Return [X, Y] of the center of cell containing provided text 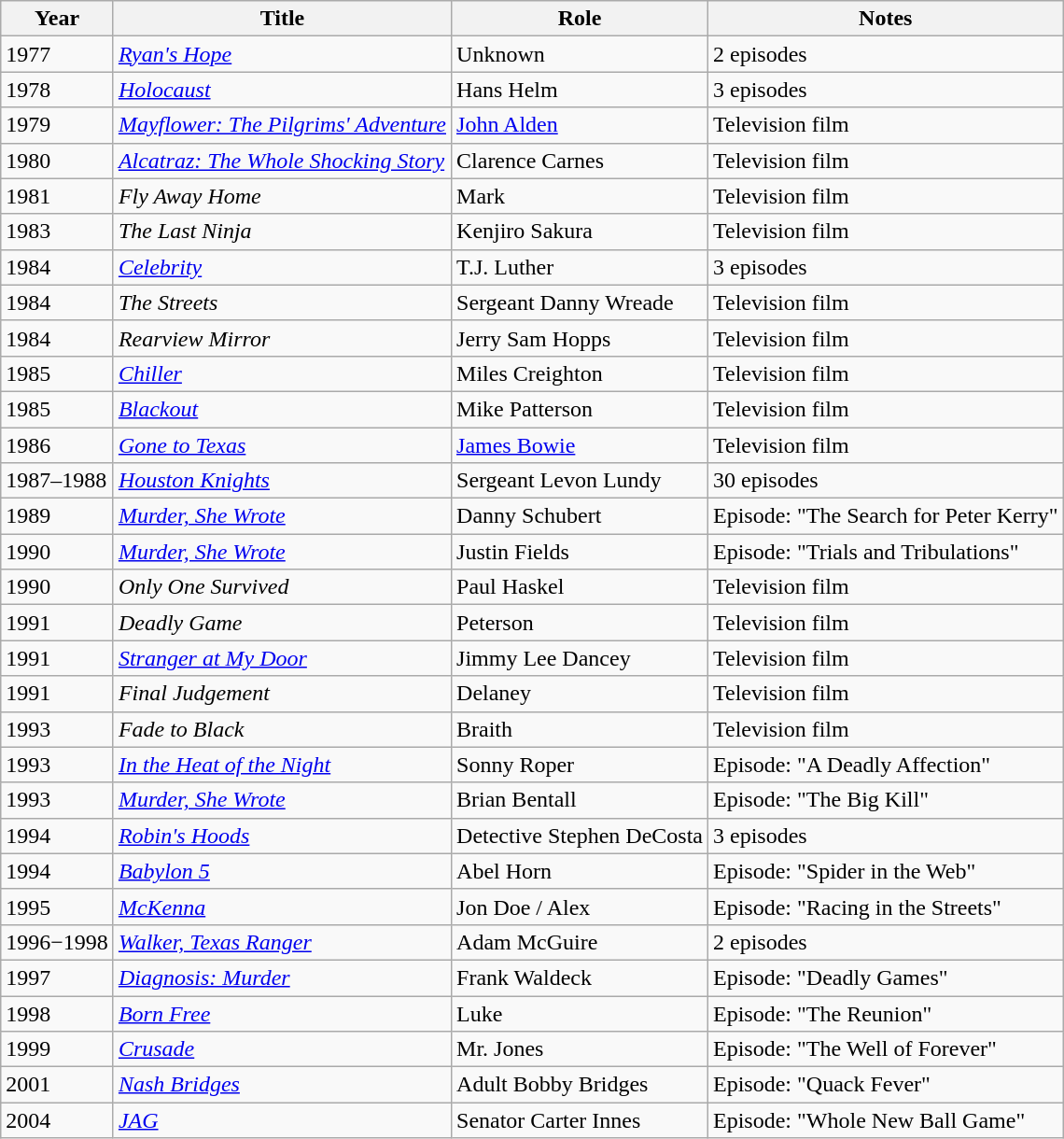
Mark [581, 196]
1999 [58, 1049]
Kenjiro Sakura [581, 232]
The Streets [282, 302]
Episode: "Spider in the Web" [887, 871]
1980 [58, 161]
1983 [58, 232]
1998 [58, 1013]
Justin Fields [581, 552]
John Alden [581, 125]
Jimmy Lee Dancey [581, 658]
Episode: "Quack Fever" [887, 1085]
1996−1998 [58, 942]
1978 [58, 90]
Frank Waldeck [581, 977]
Year [58, 19]
Chiller [282, 373]
1986 [58, 445]
Jon Doe / Alex [581, 907]
The Last Ninja [282, 232]
Episode: "Deadly Games" [887, 977]
Hans Helm [581, 90]
Stranger at My Door [282, 658]
Brian Bentall [581, 800]
Title [282, 19]
2001 [58, 1085]
Paul Haskel [581, 587]
In the Heat of the Night [282, 765]
Episode: "Trials and Tribulations" [887, 552]
JAG [282, 1120]
1979 [58, 125]
Luke [581, 1013]
Danny Schubert [581, 516]
Clarence Carnes [581, 161]
T.J. Luther [581, 267]
Rearview Mirror [282, 338]
Episode: "The Big Kill" [887, 800]
Peterson [581, 623]
Role [581, 19]
1987–1988 [58, 481]
1989 [58, 516]
Episode: "A Deadly Affection" [887, 765]
Unknown [581, 54]
Episode: "Racing in the Streets" [887, 907]
Mike Patterson [581, 409]
Detective Stephen DeCosta [581, 836]
Born Free [282, 1013]
1981 [58, 196]
Fade to Black [282, 729]
Celebrity [282, 267]
McKenna [282, 907]
Gone to Texas [282, 445]
Holocaust [282, 90]
Episode: "The Well of Forever" [887, 1049]
Houston Knights [282, 481]
Only One Survived [282, 587]
Blackout [282, 409]
Braith [581, 729]
Deadly Game [282, 623]
1997 [58, 977]
Fly Away Home [282, 196]
Adult Bobby Bridges [581, 1085]
Notes [887, 19]
Crusade [282, 1049]
Sergeant Danny Wreade [581, 302]
Episode: "The Reunion" [887, 1013]
1995 [58, 907]
Episode: "The Search for Peter Kerry" [887, 516]
Mr. Jones [581, 1049]
Sergeant Levon Lundy [581, 481]
Mayflower: The Pilgrims' Adventure [282, 125]
Babylon 5 [282, 871]
James Bowie [581, 445]
Senator Carter Innes [581, 1120]
Ryan's Hope [282, 54]
30 episodes [887, 481]
Sonny Roper [581, 765]
Jerry Sam Hopps [581, 338]
Episode: "Whole New Ball Game" [887, 1120]
Delaney [581, 694]
Adam McGuire [581, 942]
Robin's Hoods [282, 836]
Walker, Texas Ranger [282, 942]
Diagnosis: Murder [282, 977]
Nash Bridges [282, 1085]
2004 [58, 1120]
1977 [58, 54]
Miles Creighton [581, 373]
Final Judgement [282, 694]
Alcatraz: The Whole Shocking Story [282, 161]
Abel Horn [581, 871]
